Find where the given text appears and provide that cell's center as [X, Y] coordinate. 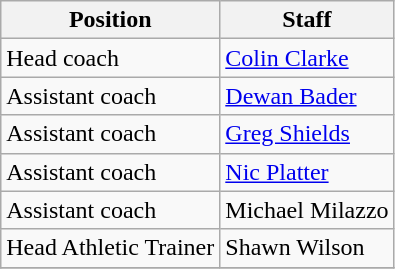
Head coach [110, 58]
Michael Milazzo [307, 210]
Greg Shields [307, 134]
Staff [307, 20]
Dewan Bader [307, 96]
Nic Platter [307, 172]
Position [110, 20]
Shawn Wilson [307, 248]
Head Athletic Trainer [110, 248]
Colin Clarke [307, 58]
